Determine the [X, Y] coordinate at the center of the cell enclosing the given text.  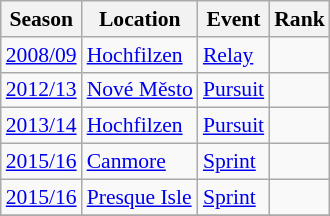
Canmore [140, 162]
Season [42, 19]
Nové Město [140, 90]
Event [234, 19]
2012/13 [42, 90]
Location [140, 19]
2008/09 [42, 55]
Presque Isle [140, 197]
Rank [300, 19]
Relay [234, 55]
2013/14 [42, 126]
